Identify which cell holds the provided text, then report its (x, y) central coordinate. 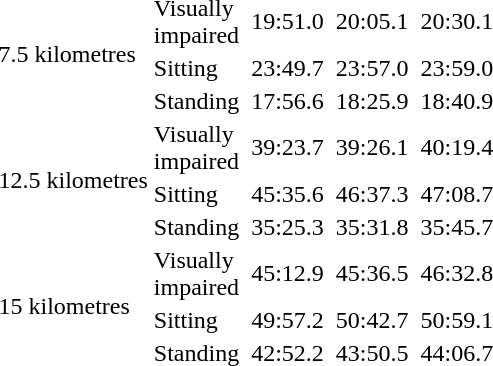
46:37.3 (372, 194)
50:42.7 (372, 320)
23:57.0 (372, 68)
49:57.2 (288, 320)
39:23.7 (288, 148)
17:56.6 (288, 101)
45:36.5 (372, 274)
35:25.3 (288, 227)
45:12.9 (288, 274)
45:35.6 (288, 194)
18:25.9 (372, 101)
39:26.1 (372, 148)
35:31.8 (372, 227)
23:49.7 (288, 68)
